Extract the [x, y] coordinate from the center of the cell holding the provided text.  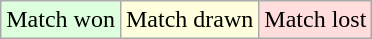
Match lost [316, 20]
Match won [61, 20]
Match drawn [189, 20]
